Return the [x, y] coordinate for the center point of the cell that contains the specified text.  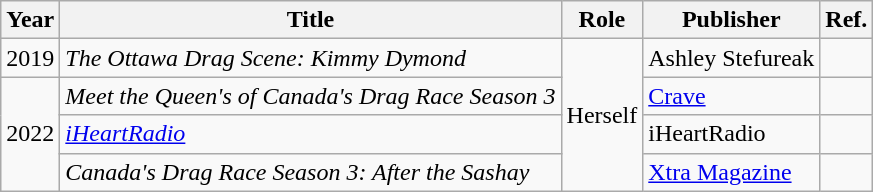
Role [602, 20]
Year [30, 20]
Crave [732, 96]
Xtra Magazine [732, 172]
Canada's Drag Race Season 3: After the Sashay [310, 172]
Herself [602, 115]
Meet the Queen's of Canada's Drag Race Season 3 [310, 96]
Publisher [732, 20]
Ref. [846, 20]
2022 [30, 134]
Ashley Stefureak [732, 58]
The Ottawa Drag Scene: Kimmy Dymond [310, 58]
2019 [30, 58]
Title [310, 20]
